Scan for the cell matching the given text and deliver its (X, Y) coordinate at center. 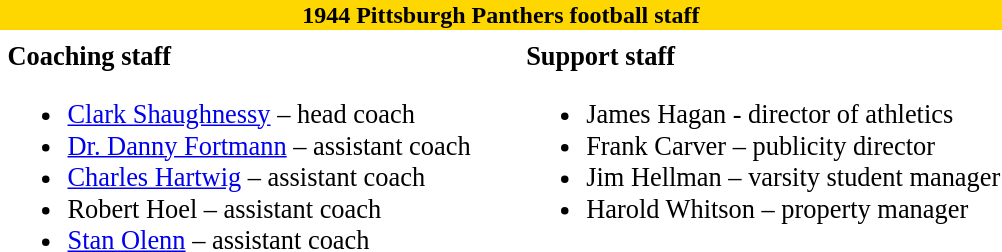
1944 Pittsburgh Panthers football staff (501, 15)
